Return the [X, Y] coordinate for the center point of the cell that contains the specified text.  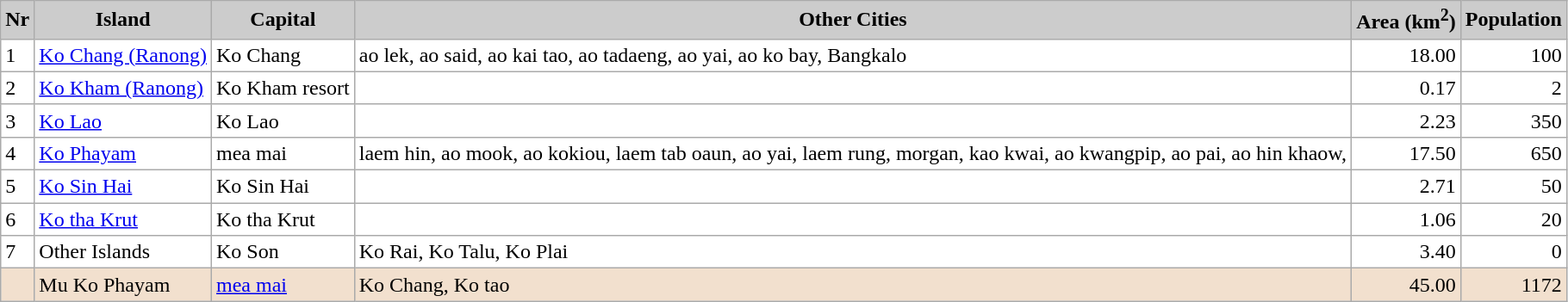
50 [1513, 187]
Capital [283, 21]
18.00 [1406, 55]
Ko Rai, Ko Talu, Ko Plai [853, 252]
Other Cities [853, 21]
20 [1513, 219]
6 [17, 219]
Ko Kham resort [283, 88]
Ko Phayam [123, 153]
5 [17, 187]
3 [17, 120]
Mu Ko Phayam [123, 285]
0.17 [1406, 88]
Ko Chang (Ranong) [123, 55]
2.23 [1406, 120]
Ko Son [283, 252]
1 [17, 55]
Population [1513, 21]
17.50 [1406, 153]
Area (km2) [1406, 21]
350 [1513, 120]
Ko Kham (Ranong) [123, 88]
Ko Chang [283, 55]
7 [17, 252]
ao lek, ao said, ao kai tao, ao tadaeng, ao yai, ao ko bay, Bangkalo [853, 55]
Island [123, 21]
4 [17, 153]
3.40 [1406, 252]
1.06 [1406, 219]
45.00 [1406, 285]
1172 [1513, 285]
650 [1513, 153]
2.71 [1406, 187]
Other Islands [123, 252]
100 [1513, 55]
Nr [17, 21]
Ko Chang, Ko tao [853, 285]
laem hin, ao mook, ao kokiou, laem tab oaun, ao yai, laem rung, morgan, kao kwai, ao kwangpip, ao pai, ao hin khaow, [853, 153]
0 [1513, 252]
